Provide the [X, Y] coordinate of the cell's center where the given text is located.  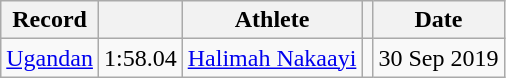
30 Sep 2019 [438, 58]
Record [50, 20]
Ugandan [50, 58]
1:58.04 [140, 58]
Athlete [272, 20]
Date [438, 20]
Halimah Nakaayi [272, 58]
